For the text-containing cell, return its midpoint in (X, Y) coordinate format. 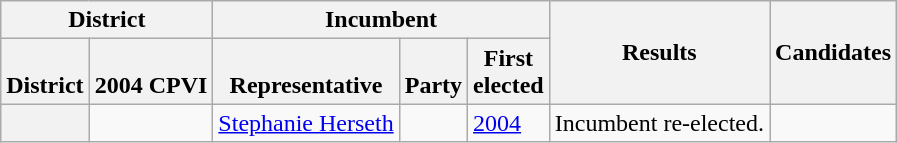
Stephanie Herseth (306, 123)
Firstelected (509, 72)
Representative (306, 72)
Incumbent (381, 20)
2004 (509, 123)
Candidates (834, 52)
Party (433, 72)
2004 CPVI (151, 72)
Incumbent re-elected. (659, 123)
Results (659, 52)
